Extract the [X, Y] coordinate from the center of the cell holding the provided text.  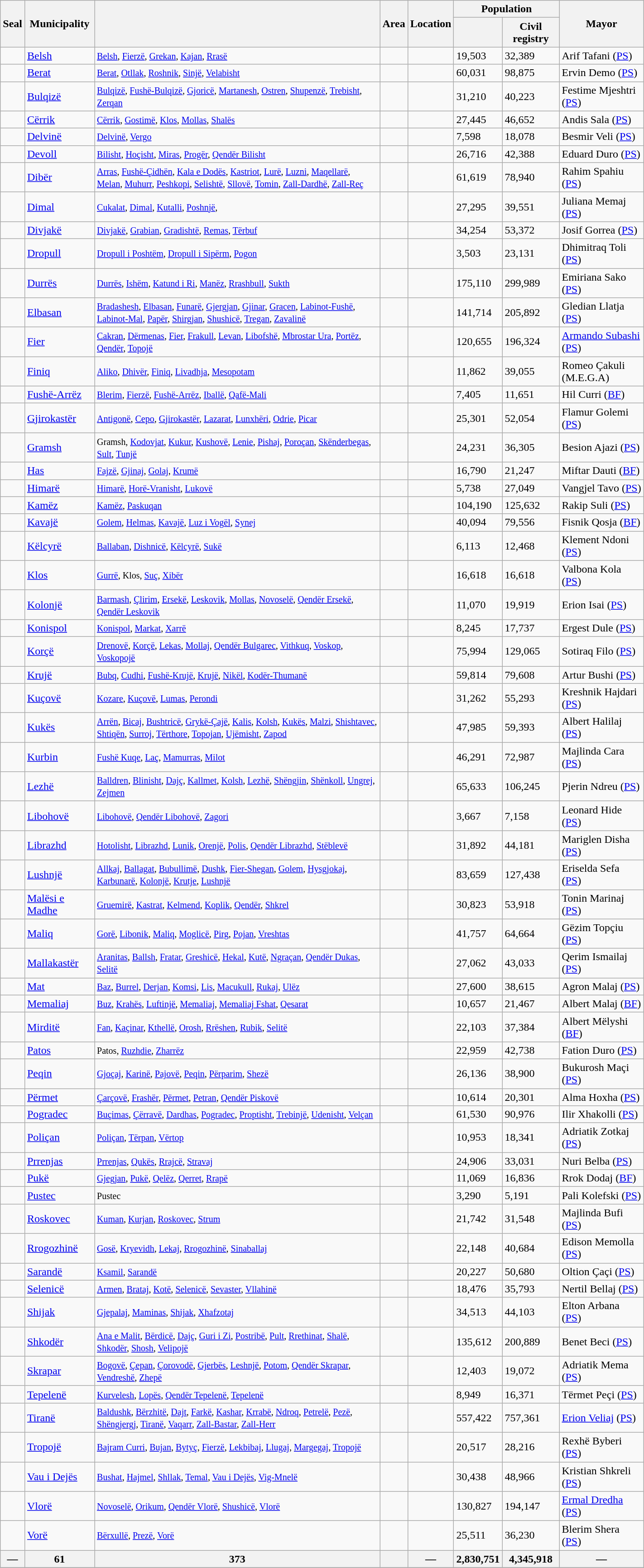
Gjepalaj, Maminas, Shijak, Xhafzotaj [237, 1312]
Edison Memolla (PS) [601, 1248]
Dimal [59, 206]
59,814 [478, 675]
27,600 [478, 986]
Patos [59, 1050]
24,231 [478, 447]
Pali Kolefski (PS) [601, 1195]
Skrapar [59, 1371]
Fisnik Qosja (BF) [601, 522]
Roskovec [59, 1219]
31,548 [531, 1219]
196,324 [531, 342]
21,467 [531, 1004]
Dibër [59, 177]
37,384 [531, 1027]
Antigonë, Cepo, Gjirokastër, Lazarat, Lunxhëri, Odrie, Picar [237, 418]
Tepelenë [59, 1394]
205,892 [531, 312]
90,976 [531, 1114]
83,659 [478, 875]
26,716 [478, 154]
Drenovë, Korçë, Lekas, Mollaj, Qendër Bulgarec, Vithkuq, Voskop, Voskopojë [237, 651]
Ballaban, Dishnicë, Këlcyrë, Sukë [237, 546]
135,612 [478, 1342]
Allkaj, Ballagat, Bubullimë, Dushk, Fier-Shegan, Golem, Hysgjokaj, Karbunarë, Kolonjë, Krutje, Lushnjë [237, 875]
Peqin [59, 1074]
Ana e Malit, Bërdicë, Dajç, Guri i Zi, Postribë, Pult, Rrethinat, Shalë, Shkodër, Shosh, Velipojë [237, 1342]
38,615 [531, 986]
Kukës [59, 728]
Rakip Suli (PS) [601, 505]
Kolonjë [59, 605]
Seal [13, 24]
Tropojë [59, 1447]
Kuçovë [59, 698]
Majlinda Bufi (PS) [601, 1219]
Ksamil, Sarandë [237, 1272]
Nuri Belba (PS) [601, 1161]
Klement Ndoni (PS) [601, 546]
Fation Duro (PS) [601, 1050]
Bajram Curri, Bujan, Bytyç, Fierzë, Lekbibaj, Llugaj, Margegaj, Tropojë [237, 1447]
Kurvelesh, Lopës, Qendër Tepelenë, Tepelenë [237, 1394]
44,181 [531, 846]
44,103 [531, 1312]
120,655 [478, 342]
Albert Mëlyshi (BF) [601, 1027]
Durrës [59, 282]
Belsh, Fierzë, Grekan, Kajan, Rrasë [237, 56]
16,790 [478, 471]
65,633 [478, 787]
Pogradec [59, 1114]
Location [431, 24]
Mariglen Disha (PS) [601, 846]
Erion Isai (PS) [601, 605]
Vangjel Tavo (PS) [601, 488]
Klos [59, 575]
Arif Tafani (PS) [601, 56]
40,684 [531, 1248]
Gorë, Libonik, Maliq, Moglicë, Pirg, Pojan, Vreshtas [237, 933]
Maliq [59, 933]
Fier [59, 342]
19,072 [531, 1371]
Mirditë [59, 1027]
23,131 [531, 253]
Oltion Çaçi (PS) [601, 1272]
Cërrik [59, 120]
Festime Mjeshtri (PS) [601, 96]
127,438 [531, 875]
11,069 [478, 1178]
28,216 [531, 1447]
Population [506, 9]
Eduard Duro (PS) [601, 154]
Aliko, Dhivër, Finiq, Livadhja, Mesopotam [237, 371]
Erion Veliaj (PS) [601, 1418]
Krujë [59, 675]
Golem, Helmas, Kavajë, Luz i Vogël, Synej [237, 522]
Andis Sala (PS) [601, 120]
Gramsh [59, 447]
Majlinda Cara (PS) [601, 757]
557,422 [478, 1418]
43,033 [531, 963]
Arrën, Bicaj, Bushtricë, Grykë-Çajë, Kalis, Kolsh, Kukës, Malzi, Shishtavec, Shtiqën, Surroj, Tërthore, Topojan, Ujëmisht, Zapod [237, 728]
Përmet [59, 1097]
Shijak [59, 1312]
24,906 [478, 1161]
50,680 [531, 1272]
Kreshnik Hajdari (PS) [601, 698]
Prrenjas [59, 1161]
75,994 [478, 651]
Tiranë [59, 1418]
12,468 [531, 546]
7,598 [478, 137]
Kozare, Kuçovë, Lumas, Perondi [237, 698]
Gurrë, Klos, Suç, Xibër [237, 575]
Bubq, Cudhi, Fushë-Krujë, Krujë, Nikël, Kodër-Thumanë [237, 675]
21,742 [478, 1219]
7,405 [478, 395]
Qerim Ismailaj (PS) [601, 963]
Ilir Xhakolli (PS) [601, 1114]
Berat [59, 73]
Nertil Bellaj (PS) [601, 1289]
Divjakë [59, 230]
38,900 [531, 1074]
Lezhë [59, 787]
53,372 [531, 230]
175,110 [478, 282]
22,959 [478, 1050]
64,664 [531, 933]
Kurbin [59, 757]
Pjerin Ndreu (PS) [601, 787]
Bulqizë, Fushë-Bulqizë, Gjoricë, Martanesh, Ostren, Shupenzë, Trebisht, Zerqan [237, 96]
Fajzë, Gjinaj, Golaj, Krumë [237, 471]
Aranitas, Ballsh, Fratar, Greshicë, Hekal, Kutë, Ngraçan, Qendër Dukas, Selitë [237, 963]
Gëzim Topçiu (PS) [601, 933]
4,345,918 [531, 1559]
Vorë [59, 1535]
129,065 [531, 651]
78,940 [531, 177]
Devoll [59, 154]
Lushnjë [59, 875]
Fan, Kaçinar, Kthellë, Orosh, Rrëshen, Rubik, Selitë [237, 1027]
Ervin Demo (PS) [601, 73]
Josif Gorrea (PS) [601, 230]
Agron Malaj (PS) [601, 986]
19,919 [531, 605]
59,393 [531, 728]
Shkodër [59, 1342]
40,223 [531, 96]
757,361 [531, 1418]
Tonin Marinaj (PS) [601, 904]
33,031 [531, 1161]
Flamur Golemi (PS) [601, 418]
25,301 [478, 418]
Cërrik, Gostimë, Klos, Mollas, Shalës [237, 120]
Tërmet Peçi (PS) [601, 1394]
125,632 [531, 505]
Besmir Veli (PS) [601, 137]
Himarë, Horë-Vranisht, Lukovë [237, 488]
Këlcyrë [59, 546]
Cukalat, Dimal, Kutalli, Poshnjë, [237, 206]
Rahim Spahiu (PS) [601, 177]
Juliana Memaj (PS) [601, 206]
Delvinë [59, 137]
Buz, Krahës, Luftinjë, Memaliaj, Memaliaj Fshat, Qesarat [237, 1004]
79,556 [531, 522]
Sotiraq Filo (PS) [601, 651]
36,230 [531, 1535]
Konispol, Markat, Xarrë [237, 628]
130,827 [478, 1506]
Kamëz, Paskuqan [237, 505]
3,667 [478, 816]
Bulqizë [59, 96]
Ermal Dredha (PS) [601, 1506]
35,793 [531, 1289]
53,918 [531, 904]
32,389 [531, 56]
16,836 [531, 1178]
Kristian Shkreli (PS) [601, 1477]
27,295 [478, 206]
Prrenjas, Qukës, Rrajcë, Stravaj [237, 1161]
Mallakastër [59, 963]
Eriselda Sefa (PS) [601, 875]
Bradashesh, Elbasan, Funarë, Gjergjan, Gjinar, Gracen, Labinot-Fushë, Labinot-Mal, Papër, Shirgjan, Shushicë, Tregan, Zavalinë [237, 312]
Korçë [59, 651]
Hotolisht, Librazhd, Lunik, Orenjë, Polis, Qendër Librazhd, Stëblevë [237, 846]
27,062 [478, 963]
17,737 [531, 628]
10,657 [478, 1004]
Albert Halilaj (PS) [601, 728]
Municipality [59, 24]
47,985 [478, 728]
3,503 [478, 253]
Selenicë [59, 1289]
30,823 [478, 904]
Vau i Dejës [59, 1477]
46,291 [478, 757]
Hil Curri (BF) [601, 395]
Besion Ajazi (PS) [601, 447]
20,301 [531, 1097]
5,191 [531, 1195]
Leonard Hide (PS) [601, 816]
Adriatik Zotkaj (PS) [601, 1138]
Dropull i Poshtëm, Dropull i Sipërm, Pogon [237, 253]
79,608 [531, 675]
39,055 [531, 371]
60,031 [478, 73]
Durrës, Ishëm, Katund i Ri, Manëz, Rrashbull, Sukth [237, 282]
Poliçan [59, 1138]
Gjirokastër [59, 418]
46,652 [531, 120]
Bogovë, Çepan, Çorovodë, Gjerbës, Leshnjë, Potom, Qendër Skrapar, Vendreshë, Zhepë [237, 1371]
Rrogozhinë [59, 1248]
Dhimitraq Toli (PS) [601, 253]
27,445 [478, 120]
55,293 [531, 698]
Armen, Brataj, Kotë, Selenicë, Sevaster, Vllahinë [237, 1289]
Libohovë [59, 816]
373 [237, 1559]
Artur Bushi (PS) [601, 675]
Gruemirë, Kastrat, Kelmend, Koplik, Qendër, Shkrel [237, 904]
Adriatik Mema (PS) [601, 1371]
Memaliaj [59, 1004]
7,158 [531, 816]
Arras, Fushë-Çidhën, Kala e Dodës, Kastriot, Lurë, Luzni, Maqellarë, Melan, Muhurr, Peshkopi, Selishtë, Sllovë, Tomin, Zall-Dardhë, Zall-Reç [237, 177]
Baz, Burrel, Derjan, Komsi, Lis, Macukull, Rukaj, Ulëz [237, 986]
34,513 [478, 1312]
Bushat, Hajmel, Shllak, Temal, Vau i Dejës, Vig-Mnelë [237, 1477]
41,757 [478, 933]
Valbona Kola (PS) [601, 575]
Belsh [59, 56]
Fushë-Arrëz [59, 395]
18,078 [531, 137]
12,403 [478, 1371]
Balldren, Blinisht, Dajç, Kallmet, Kolsh, Lezhë, Shëngjin, Shënkoll, Ungrej, Zejmen [237, 787]
Gosë, Kryevidh, Lekaj, Rrogozhinë, Sinaballaj [237, 1248]
11,070 [478, 605]
Miftar Dauti (BF) [601, 471]
3,290 [478, 1195]
Ergest Dule (PS) [601, 628]
Gjoçaj, Karinë, Pajovë, Peqin, Përparim, Shezë [237, 1074]
22,148 [478, 1248]
Patos, Ruzhdie, Zharrëz [237, 1050]
Rexhë Byberi (PS) [601, 1447]
Finiq [59, 371]
104,190 [478, 505]
Çarçovë, Frashër, Përmet, Petran, Qendër Piskovë [237, 1097]
Himarë [59, 488]
19,503 [478, 56]
72,987 [531, 757]
Alma Hoxha (PS) [601, 1097]
Librazhd [59, 846]
Baldushk, Bërzhitë, Dajt, Farkë, Kashar, Krrabë, Ndroq, Petrelë, Pezë, Shëngjergj, Tiranë, Vaqarr, Zall-Bastar, Zall-Herr [237, 1418]
Bukurosh Maçi (PS) [601, 1074]
Kuman, Kurjan, Roskovec, Strum [237, 1219]
Delvinë, Vergo [237, 137]
8,949 [478, 1394]
Gledian Llatja (PS) [601, 312]
10,953 [478, 1138]
Armando Subashi (PS) [601, 342]
Has [59, 471]
Emiriana Sako (PS) [601, 282]
Area [394, 24]
Mat [59, 986]
Bilisht, Hoçisht, Miras, Progër, Qendër Bilisht [237, 154]
25,511 [478, 1535]
Cakran, Dërmenas, Fier, Frakull, Levan, Libofshë, Mbrostar Ura, Portëz, Qendër, Topojë [237, 342]
Gramsh, Kodovjat, Kukur, Kushovë, Lenie, Pishaj, Poroçan, Skënderbegas, Sult, Tunjë [237, 447]
22,103 [478, 1027]
52,054 [531, 418]
16,371 [531, 1394]
Gjegjan, Pukë, Qelëz, Qerret, Rrapë [237, 1178]
39,551 [531, 206]
200,889 [531, 1342]
98,875 [531, 73]
30,438 [478, 1477]
26,136 [478, 1074]
31,210 [478, 96]
Fushë Kuqe, Laç, Mamurras, Milot [237, 757]
61,530 [478, 1114]
42,738 [531, 1050]
20,227 [478, 1272]
Blerim, Fierzë, Fushë-Arrëz, Iballë, Qafë-Mali [237, 395]
Albert Malaj (BF) [601, 1004]
34,254 [478, 230]
5,738 [478, 488]
Civil registry [531, 33]
61 [59, 1559]
Berat, Otllak, Roshnik, Sinjë, Velabisht [237, 73]
194,147 [531, 1506]
Kamëz [59, 505]
20,517 [478, 1447]
Konispol [59, 628]
18,341 [531, 1138]
11,651 [531, 395]
Poliçan, Tërpan, Vërtop [237, 1138]
Libohovë, Qendër Libohovë, Zagori [237, 816]
299,989 [531, 282]
Malësi e Madhe [59, 904]
Elton Arbana (PS) [601, 1312]
Buçimas, Çërravë, Dardhas, Pogradec, Proptisht, Trebinjë, Udenisht, Velçan [237, 1114]
Divjakë, Grabian, Gradishtë, Remas, Tërbuf [237, 230]
27,049 [531, 488]
Rrok Dodaj (BF) [601, 1178]
Benet Beci (PS) [601, 1342]
Novoselë, Orikum, Qendër Vlorë, Shushicë, Vlorë [237, 1506]
31,892 [478, 846]
Vlorë [59, 1506]
2,830,751 [478, 1559]
40,094 [478, 522]
106,245 [531, 787]
Dropull [59, 253]
31,262 [478, 698]
21,247 [531, 471]
Sarandë [59, 1272]
Pukë [59, 1178]
18,476 [478, 1289]
10,614 [478, 1097]
11,862 [478, 371]
Romeo Çakuli (M.E.G.A) [601, 371]
6,113 [478, 546]
8,245 [478, 628]
48,966 [531, 1477]
Barmash, Çlirim, Ersekë, Leskovik, Mollas, Novoselë, Qendër Ersekë, Qendër Leskovik [237, 605]
42,388 [531, 154]
36,305 [531, 447]
Bërxullë, Prezë, Vorë [237, 1535]
61,619 [478, 177]
141,714 [478, 312]
Elbasan [59, 312]
Blerim Shera (PS) [601, 1535]
Mayor [601, 24]
Kavajë [59, 522]
